Return the (X, Y) coordinate for the center point of the cell that contains the specified text.  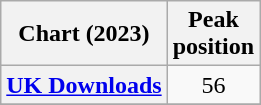
56 (213, 85)
Peakposition (213, 34)
Chart (2023) (84, 34)
UK Downloads (84, 85)
